Provide the (X, Y) coordinate of the cell's center where the given text is located.  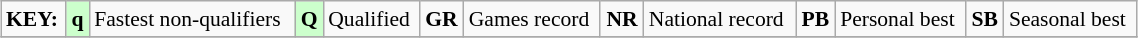
Q (309, 19)
Seasonal best (1070, 19)
Personal best (900, 19)
GR (442, 19)
NR (622, 19)
PB (816, 19)
KEY: (34, 19)
SB (985, 19)
Games record (532, 19)
q (78, 19)
National record (720, 19)
Qualified (371, 19)
Fastest non-qualifiers (192, 19)
